Find where the given text appears and provide that cell's center as [X, Y] coordinate. 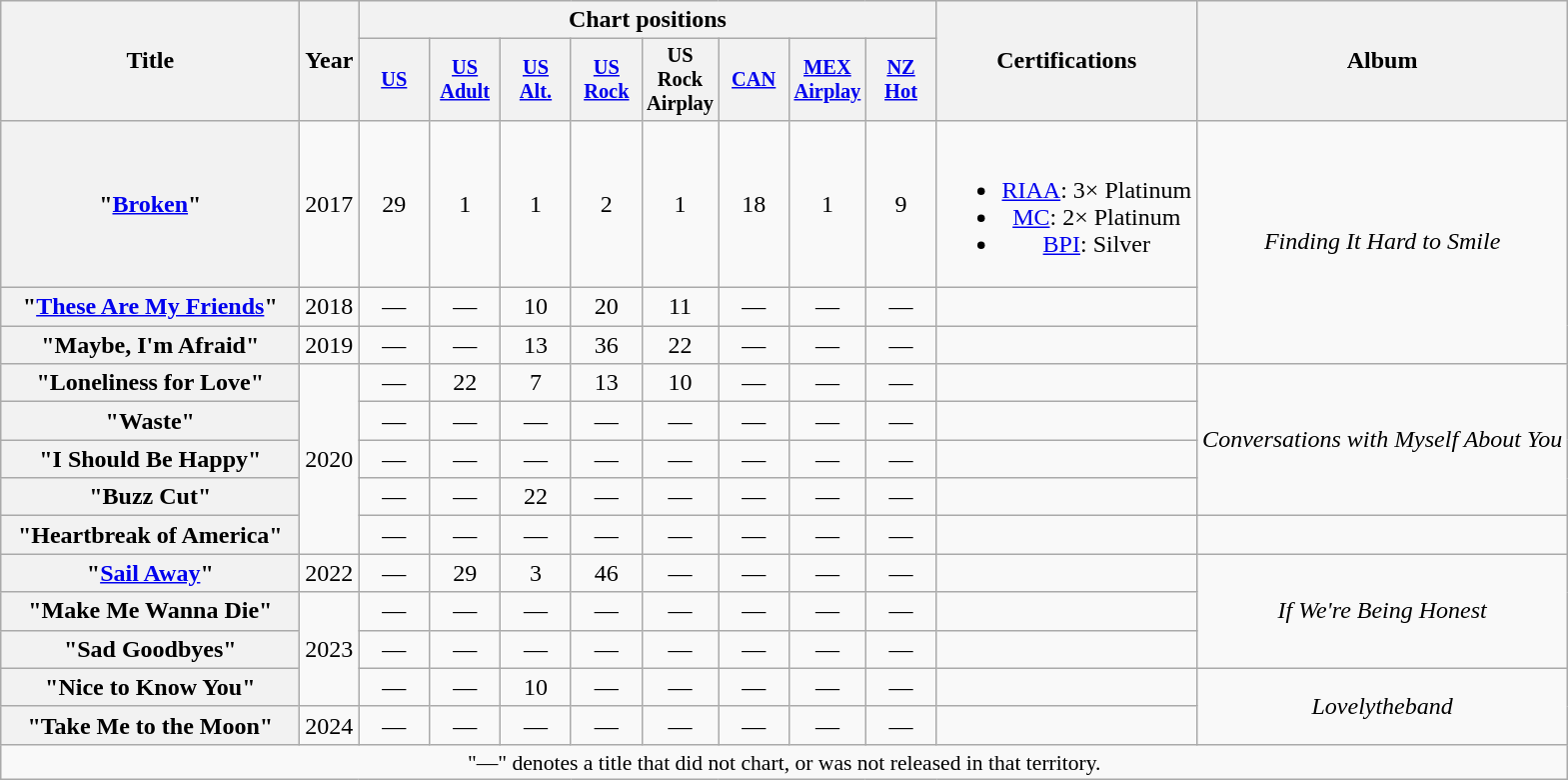
Year [330, 61]
46 [606, 573]
CAN [754, 80]
2018 [330, 307]
"Make Me Wanna Die" [150, 611]
2022 [330, 573]
Chart positions [648, 20]
"Waste" [150, 421]
3 [536, 573]
2 [606, 204]
36 [606, 345]
11 [680, 307]
USAdult [466, 80]
"Sad Goodbyes" [150, 649]
"I Should Be Happy" [150, 459]
"Take Me to the Moon" [150, 725]
USRock [606, 80]
"Buzz Cut" [150, 497]
USRock Airplay [680, 80]
"Nice to Know You" [150, 687]
2020 [330, 459]
2017 [330, 204]
MEXAirplay [827, 80]
2023 [330, 649]
"Maybe, I'm Afraid" [150, 345]
NZHot [901, 80]
2019 [330, 345]
Lovelytheband [1383, 706]
9 [901, 204]
"These Are My Friends" [150, 307]
Certifications [1067, 61]
Title [150, 61]
US [394, 80]
"—" denotes a title that did not chart, or was not released in that territory. [784, 762]
"Heartbreak of America" [150, 535]
20 [606, 307]
RIAA: 3× PlatinumMC: 2× PlatinumBPI: Silver [1067, 204]
"Sail Away" [150, 573]
USAlt. [536, 80]
Conversations with Myself About You [1383, 440]
2024 [330, 725]
Finding It Hard to Smile [1383, 242]
18 [754, 204]
If We're Being Honest [1383, 611]
Album [1383, 61]
"Loneliness for Love" [150, 383]
"Broken" [150, 204]
7 [536, 383]
